Pinpoint the cell where the given text exists, returning its [X, Y] midpoint coordinate. 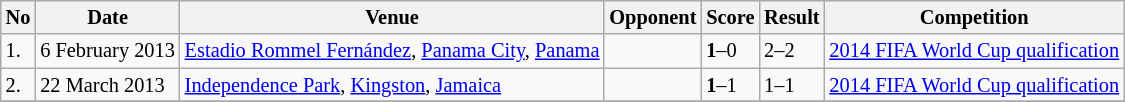
No [18, 17]
Opponent [652, 17]
Competition [974, 17]
Score [730, 17]
Independence Park, Kingston, Jamaica [392, 85]
6 February 2013 [107, 51]
Result [792, 17]
2. [18, 85]
Estadio Rommel Fernández, Panama City, Panama [392, 51]
Date [107, 17]
Venue [392, 17]
1–0 [730, 51]
2–2 [792, 51]
22 March 2013 [107, 85]
1. [18, 51]
